From the cell containing the given text, extract its center point as (X, Y) coordinate. 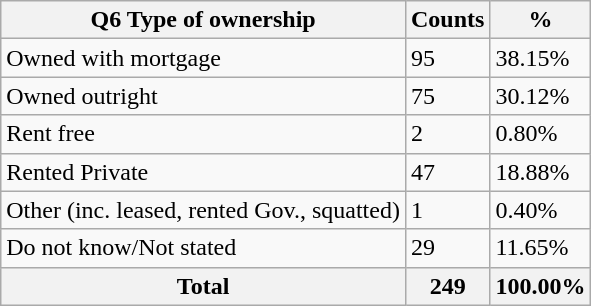
29 (447, 248)
0.80% (540, 134)
75 (447, 96)
% (540, 20)
Other (inc. leased, rented Gov., squatted) (204, 210)
Counts (447, 20)
1 (447, 210)
Rent free (204, 134)
Do not know/Not stated (204, 248)
18.88% (540, 172)
Owned with mortgage (204, 58)
95 (447, 58)
100.00% (540, 286)
249 (447, 286)
38.15% (540, 58)
2 (447, 134)
Total (204, 286)
Rented Private (204, 172)
11.65% (540, 248)
47 (447, 172)
0.40% (540, 210)
30.12% (540, 96)
Q6 Type of ownership (204, 20)
Owned outright (204, 96)
